Scan for the cell matching the given text and deliver its (x, y) coordinate at center. 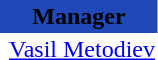
Manager (79, 16)
